Determine the [x, y] coordinate at the center of the cell enclosing the given text.  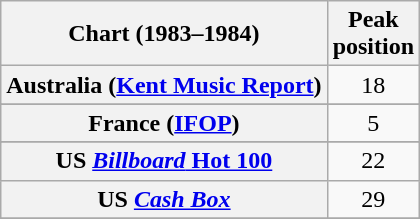
Chart (1983–1984) [164, 34]
US Billboard Hot 100 [164, 161]
Australia (Kent Music Report) [164, 85]
18 [373, 85]
France (IFOP) [164, 123]
US Cash Box [164, 199]
29 [373, 199]
22 [373, 161]
5 [373, 123]
Peakposition [373, 34]
